Return the (X, Y) coordinate for the center point of the cell that contains the specified text.  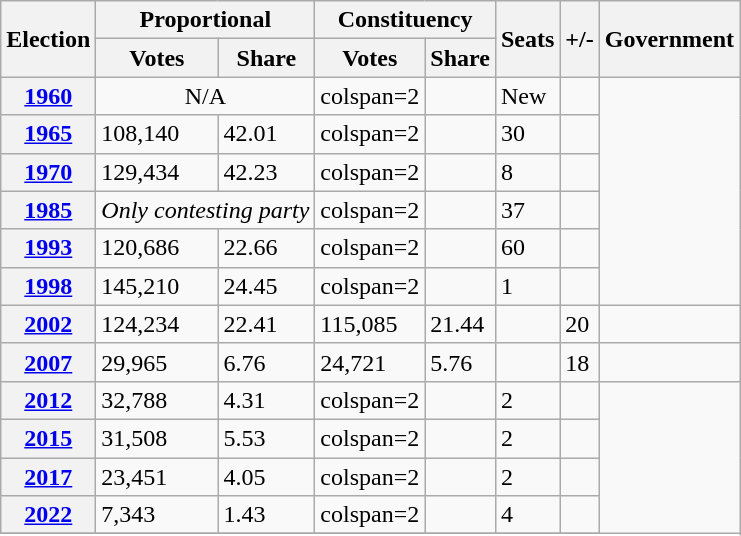
42.23 (266, 172)
22.41 (266, 324)
1965 (48, 134)
Election (48, 39)
4.05 (266, 477)
4.31 (266, 400)
2002 (48, 324)
115,085 (370, 324)
Proportional (206, 20)
1.43 (266, 515)
32,788 (157, 400)
21.44 (460, 324)
1998 (48, 286)
37 (527, 210)
24.45 (266, 286)
1985 (48, 210)
24,721 (370, 362)
1 (527, 286)
Seats (527, 39)
1960 (48, 96)
60 (527, 248)
31,508 (157, 438)
20 (580, 324)
120,686 (157, 248)
8 (527, 172)
145,210 (157, 286)
Government (669, 39)
5.76 (460, 362)
2012 (48, 400)
22.66 (266, 248)
2015 (48, 438)
42.01 (266, 134)
18 (580, 362)
2022 (48, 515)
7,343 (157, 515)
+/- (580, 39)
New (527, 96)
124,234 (157, 324)
1970 (48, 172)
5.53 (266, 438)
108,140 (157, 134)
N/A (206, 96)
Constituency (406, 20)
2007 (48, 362)
2017 (48, 477)
4 (527, 515)
Only contesting party (206, 210)
23,451 (157, 477)
129,434 (157, 172)
30 (527, 134)
29,965 (157, 362)
1993 (48, 248)
6.76 (266, 362)
